Identify which cell holds the provided text, then report its [X, Y] central coordinate. 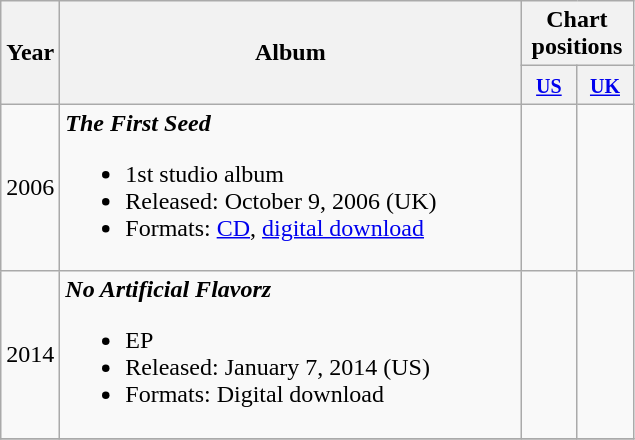
UK [605, 85]
Year [30, 52]
2006 [30, 188]
Chart positions [577, 34]
Album [290, 52]
The First Seed1st studio albumReleased: October 9, 2006 (UK)Formats: CD, digital download [290, 188]
2014 [30, 354]
US [549, 85]
No Artificial FlavorzEPReleased: January 7, 2014 (US)Formats: Digital download [290, 354]
